Detect which cell encompasses the target text, then output its (x, y) center coordinate. 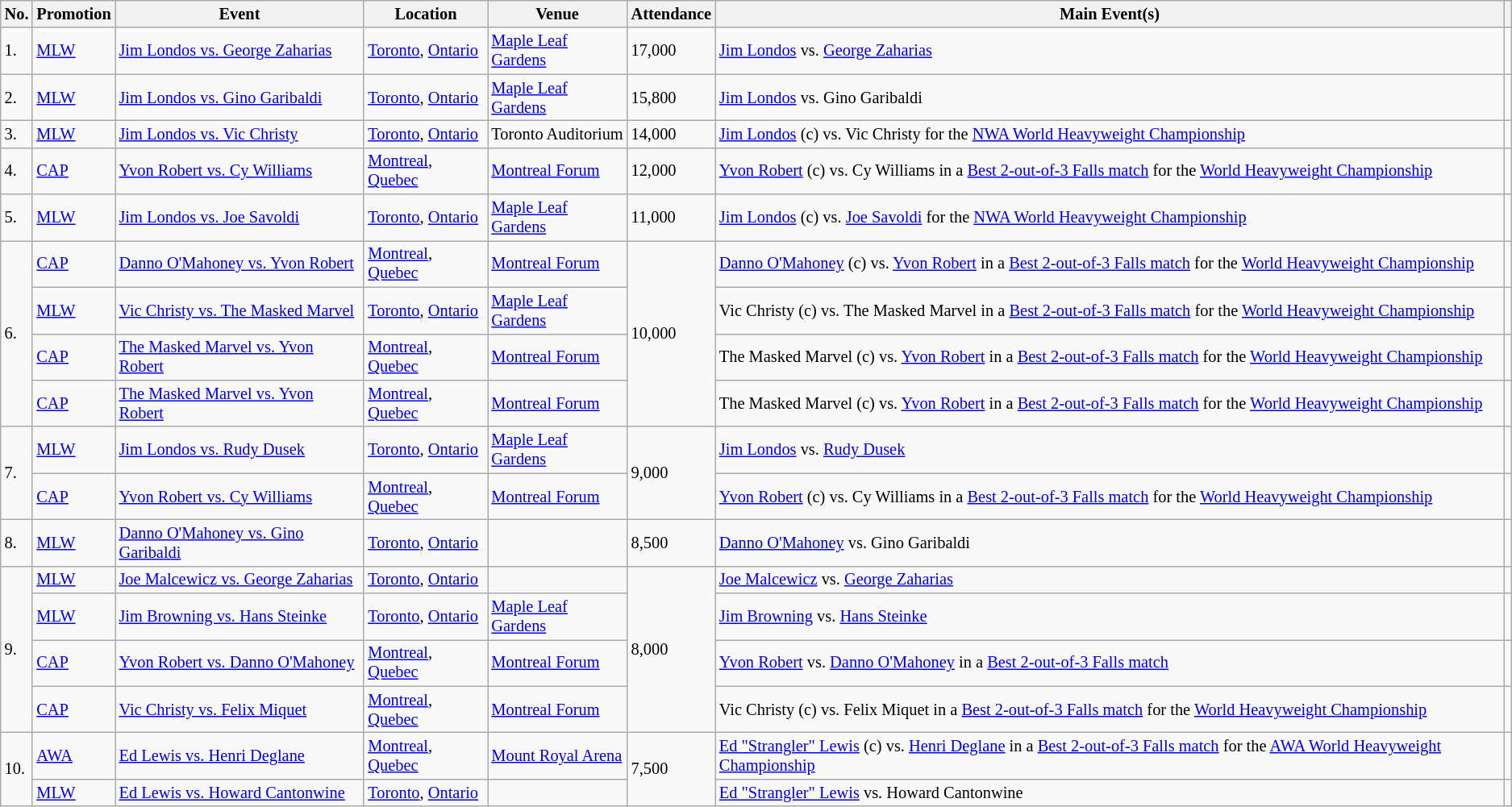
Danno O'Mahoney vs. Yvon Robert (240, 264)
8,500 (671, 543)
Vic Christy (c) vs. The Masked Marvel in a Best 2-out-of-3 Falls match for the World Heavyweight Championship (1110, 310)
4. (17, 171)
6. (17, 334)
15,800 (671, 98)
17,000 (671, 51)
Venue (556, 14)
14,000 (671, 134)
Vic Christy (c) vs. Felix Miquet in a Best 2-out-of-3 Falls match for the World Heavyweight Championship (1110, 709)
Ed Lewis vs. Henri Deglane (240, 755)
Attendance (671, 14)
Jim Londos (c) vs. Joe Savoldi for the NWA World Heavyweight Championship (1110, 218)
10,000 (671, 334)
Toronto Auditorium (556, 134)
2. (17, 98)
No. (17, 14)
1. (17, 51)
Ed "Strangler" Lewis (c) vs. Henri Deglane in a Best 2-out-of-3 Falls match for the AWA World Heavyweight Championship (1110, 755)
Location (426, 14)
Ed Lewis vs. Howard Cantonwine (240, 792)
Ed "Strangler" Lewis vs. Howard Cantonwine (1110, 792)
8,000 (671, 650)
12,000 (671, 171)
Jim Londos (c) vs. Vic Christy for the NWA World Heavyweight Championship (1110, 134)
Promotion (73, 14)
Event (240, 14)
Yvon Robert vs. Danno O'Mahoney (240, 663)
Vic Christy vs. The Masked Marvel (240, 310)
9,000 (671, 472)
Danno O'Mahoney (c) vs. Yvon Robert in a Best 2-out-of-3 Falls match for the World Heavyweight Championship (1110, 264)
Jim Londos vs. Joe Savoldi (240, 218)
10. (17, 769)
3. (17, 134)
7. (17, 472)
7,500 (671, 769)
Vic Christy vs. Felix Miquet (240, 709)
Main Event(s) (1110, 14)
Yvon Robert vs. Danno O'Mahoney in a Best 2-out-of-3 Falls match (1110, 663)
AWA (73, 755)
5. (17, 218)
Jim Londos vs. Vic Christy (240, 134)
9. (17, 650)
8. (17, 543)
11,000 (671, 218)
Mount Royal Arena (556, 755)
